Extract the [X, Y] coordinate from the center of the cell holding the provided text.  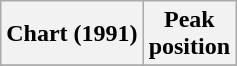
Chart (1991) [72, 34]
Peakposition [189, 34]
